Pinpoint the cell where the given text exists, returning its (X, Y) midpoint coordinate. 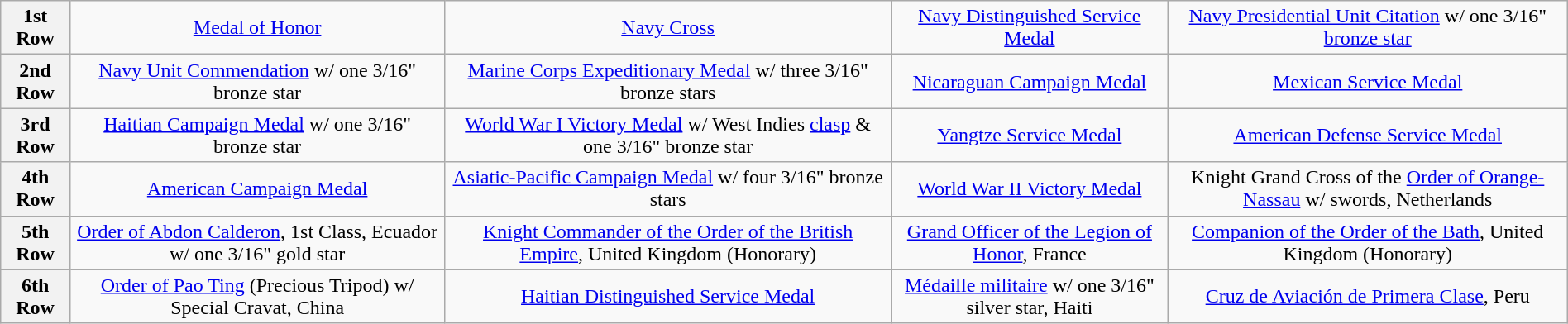
Order of Pao Ting (Precious Tripod) w/ Special Cravat, China (256, 296)
6th Row (36, 296)
Grand Officer of the Legion of Honor, France (1030, 243)
Mexican Service Medal (1368, 81)
World War I Victory Medal w/ West Indies clasp & one 3/16" bronze star (668, 136)
Knight Commander of the Order of the British Empire, United Kingdom (Honorary) (668, 243)
4th Row (36, 188)
3rd Row (36, 136)
Médaille militaire w/ one 3/16" silver star, Haiti (1030, 296)
Yangtze Service Medal (1030, 136)
Order of Abdon Calderon, 1st Class, Ecuador w/ one 3/16" gold star (256, 243)
Navy Cross (668, 28)
Nicaraguan Campaign Medal (1030, 81)
Knight Grand Cross of the Order of Orange-Nassau w/ swords, Netherlands (1368, 188)
American Campaign Medal (256, 188)
Marine Corps Expeditionary Medal w/ three 3/16" bronze stars (668, 81)
Navy Distinguished Service Medal (1030, 28)
Companion of the Order of the Bath, United Kingdom (Honorary) (1368, 243)
Asiatic-Pacific Campaign Medal w/ four 3/16" bronze stars (668, 188)
5th Row (36, 243)
American Defense Service Medal (1368, 136)
Medal of Honor (256, 28)
Haitian Campaign Medal w/ one 3/16" bronze star (256, 136)
Navy Presidential Unit Citation w/ one 3/16" bronze star (1368, 28)
Haitian Distinguished Service Medal (668, 296)
Cruz de Aviación de Primera Clase, Peru (1368, 296)
World War II Victory Medal (1030, 188)
2nd Row (36, 81)
Navy Unit Commendation w/ one 3/16" bronze star (256, 81)
1st Row (36, 28)
